Output the [X, Y] coordinate of the center of the cell containing the given text.  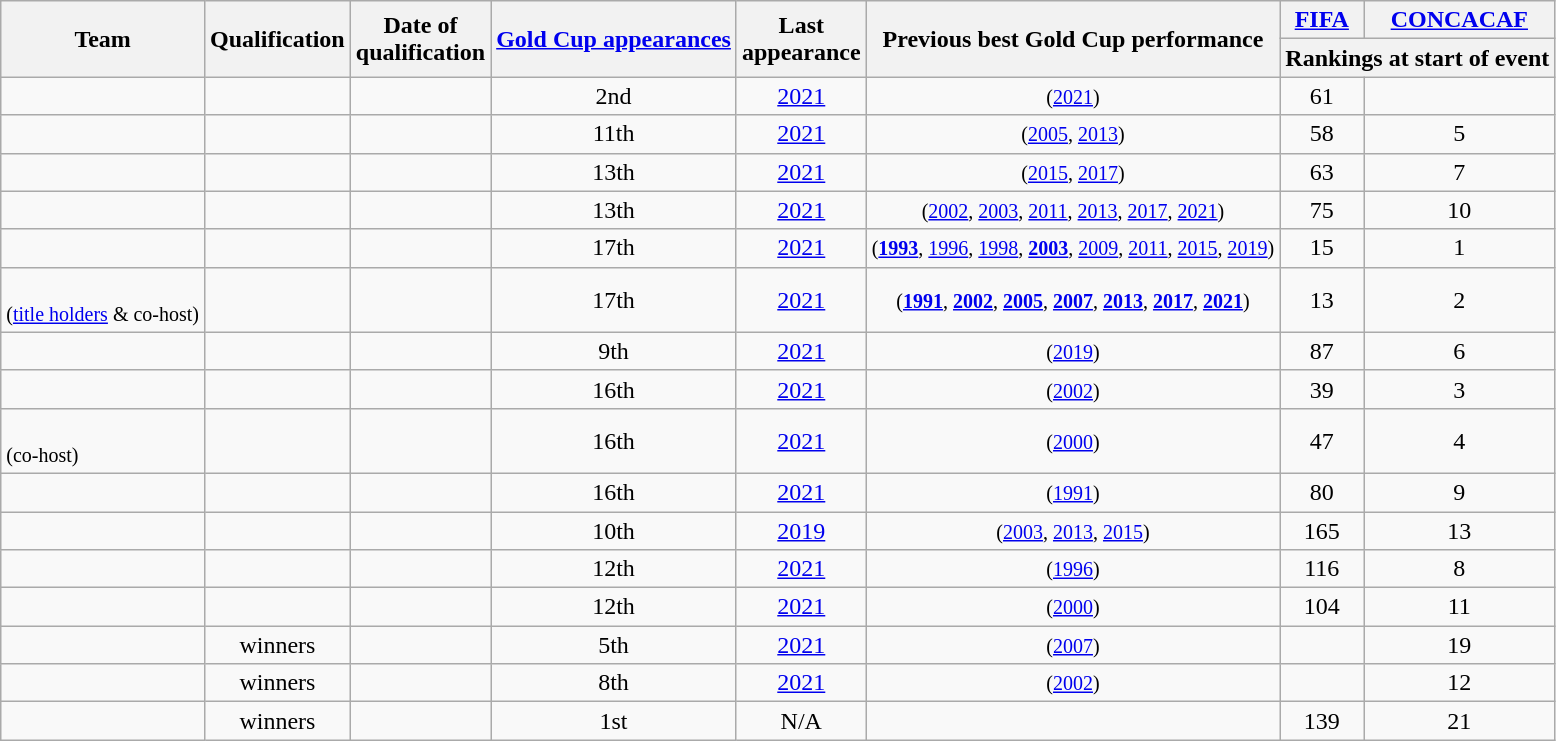
(1993, 1996, 1998, 2003, 2009, 2011, 2015, 2019) [1073, 248]
1st [614, 721]
(2007) [1073, 645]
Previous best Gold Cup performance [1073, 39]
2nd [614, 96]
139 [1322, 721]
2019 [801, 531]
Date ofqualification [420, 39]
Team [103, 39]
39 [1322, 389]
9 [1460, 492]
58 [1322, 134]
Lastappearance [801, 39]
CONCACAF [1460, 20]
8 [1460, 569]
FIFA [1322, 20]
(1991) [1073, 492]
6 [1460, 351]
15 [1322, 248]
10 [1460, 210]
(2005, 2013) [1073, 134]
(2003, 2013, 2015) [1073, 531]
2 [1460, 300]
(2015, 2017) [1073, 172]
N/A [801, 721]
(title holders & co-host) [103, 300]
7 [1460, 172]
61 [1322, 96]
116 [1322, 569]
(2002, 2003, 2011, 2013, 2017, 2021) [1073, 210]
(1996) [1073, 569]
Rankings at start of event [1418, 58]
104 [1322, 607]
63 [1322, 172]
Qualification [278, 39]
3 [1460, 389]
11 [1460, 607]
12 [1460, 683]
5th [614, 645]
80 [1322, 492]
(1991, 2002, 2005, 2007, 2013, 2017, 2021) [1073, 300]
87 [1322, 351]
(2019) [1073, 351]
1 [1460, 248]
75 [1322, 210]
165 [1322, 531]
11th [614, 134]
19 [1460, 645]
(co-host) [103, 440]
5 [1460, 134]
Gold Cup appearances [614, 39]
(2021) [1073, 96]
47 [1322, 440]
21 [1460, 721]
8th [614, 683]
10th [614, 531]
4 [1460, 440]
9th [614, 351]
